Locate the cell with the specified text and output its (X, Y) center coordinate. 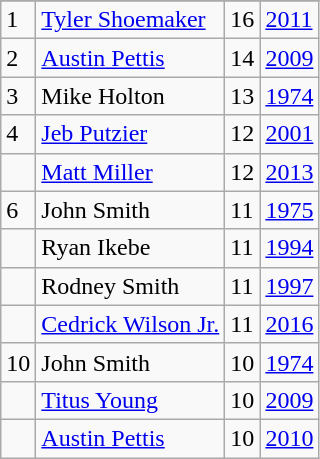
16 (242, 20)
4 (18, 134)
2013 (290, 172)
2010 (290, 438)
Ryan Ikebe (130, 248)
1975 (290, 210)
Jeb Putzier (130, 134)
6 (18, 210)
1997 (290, 286)
2001 (290, 134)
Matt Miller (130, 172)
Cedrick Wilson Jr. (130, 324)
2011 (290, 20)
Tyler Shoemaker (130, 20)
Rodney Smith (130, 286)
2016 (290, 324)
3 (18, 96)
Titus Young (130, 400)
13 (242, 96)
Mike Holton (130, 96)
2 (18, 58)
14 (242, 58)
1994 (290, 248)
1 (18, 20)
